Return the [x, y] coordinate for the center point of the cell that contains the specified text.  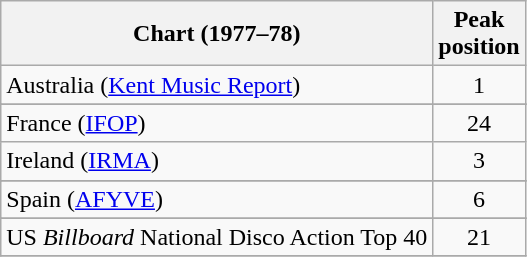
France (IFOP) [217, 123]
21 [479, 237]
US Billboard National Disco Action Top 40 [217, 237]
Australia (Kent Music Report) [217, 85]
6 [479, 199]
1 [479, 85]
24 [479, 123]
Spain (AFYVE) [217, 199]
3 [479, 161]
Chart (1977–78) [217, 34]
Peakposition [479, 34]
Ireland (IRMA) [217, 161]
